Output the (x, y) coordinate of the center of the cell containing the given text.  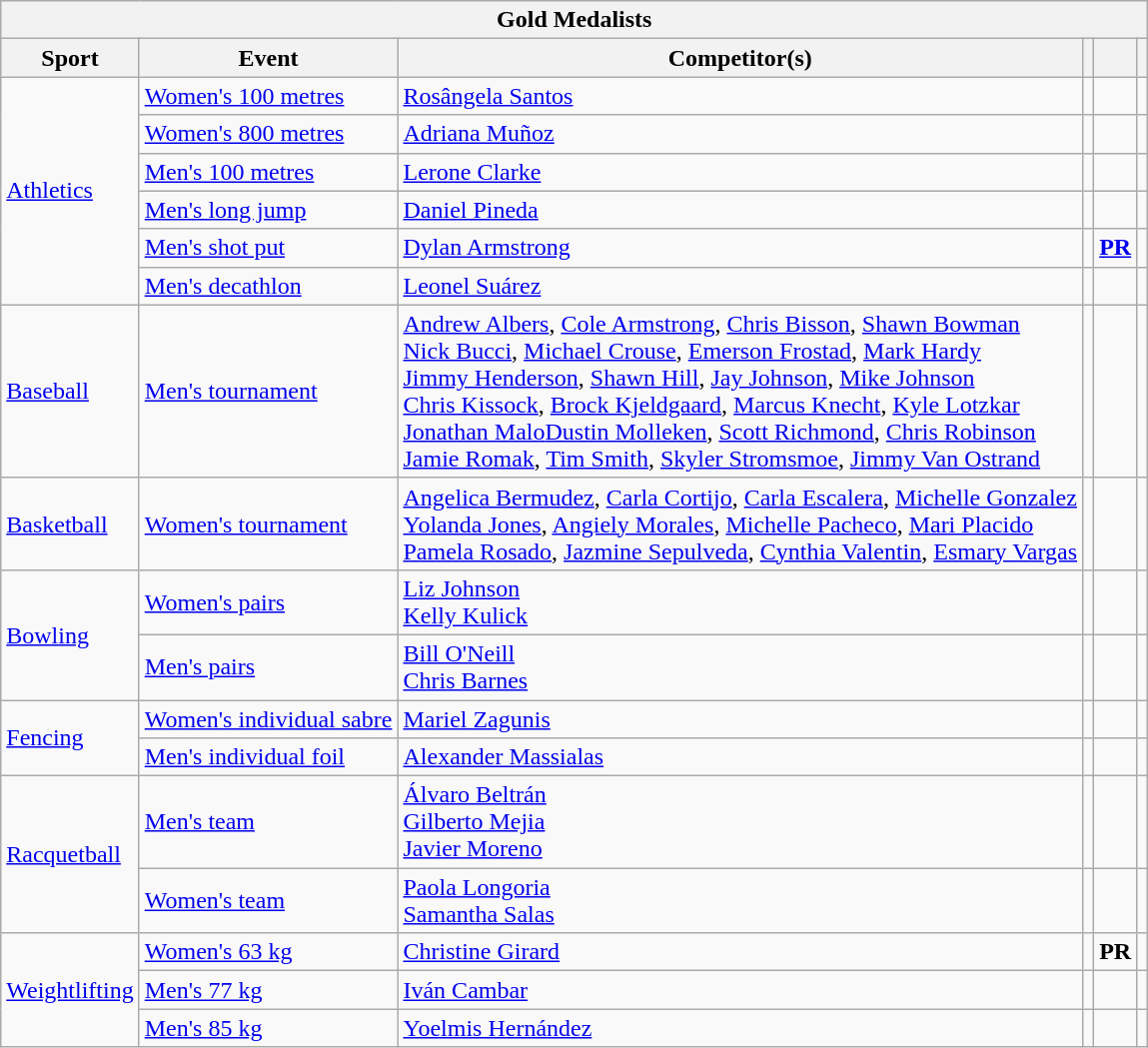
Iván Cambar (740, 990)
Alexander Massialas (740, 757)
Baseball (70, 392)
Athletics (70, 191)
Gold Medalists (574, 20)
Men's shot put (268, 248)
Women's 800 metres (268, 134)
Paola LongoriaSamantha Salas (740, 901)
Bill O'NeillChris Barnes (740, 667)
Men's long jump (268, 210)
Basketball (70, 524)
Men's 85 kg (268, 1028)
Sport (70, 58)
Men's pairs (268, 667)
Fencing (70, 737)
Women's tournament (268, 524)
Liz JohnsonKelly Kulick (740, 601)
Yoelmis Hernández (740, 1028)
Mariel Zagunis (740, 718)
Men's individual foil (268, 757)
Competitor(s) (740, 58)
Men's decathlon (268, 286)
Racquetball (70, 855)
Women's 63 kg (268, 952)
Women's individual sabre (268, 718)
Women's 100 metres (268, 96)
Rosângela Santos (740, 96)
Lerone Clarke (740, 172)
Dylan Armstrong (740, 248)
Adriana Muñoz (740, 134)
Men's tournament (268, 392)
Women's team (268, 901)
Bowling (70, 634)
Álvaro BeltránGilberto MejiaJavier Moreno (740, 822)
Women's pairs (268, 601)
Leonel Suárez (740, 286)
Men's 77 kg (268, 990)
Men's team (268, 822)
Event (268, 58)
Weightlifting (70, 990)
Christine Girard (740, 952)
Daniel Pineda (740, 210)
Men's 100 metres (268, 172)
